Return (X, Y) of the center of cell containing provided text 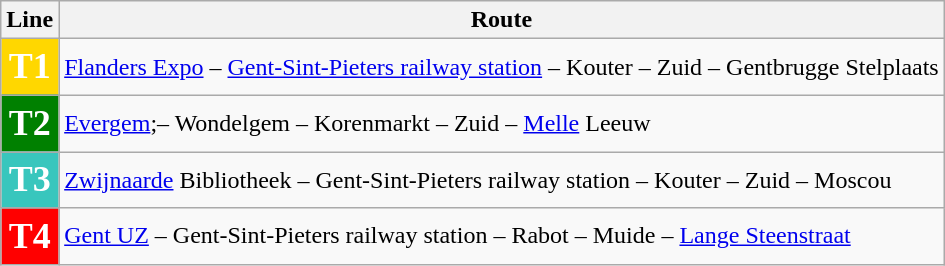
Route (502, 20)
Flanders Expo – Gent-Sint-Pieters railway station – Kouter – Zuid – Gentbrugge Stelplaats (502, 67)
T1 (30, 67)
T2 (30, 123)
T3 (30, 180)
T4 (30, 236)
Evergem;– Wondelgem – Korenmarkt – Zuid – Melle Leeuw (502, 123)
Line (30, 20)
Gent UZ – Gent-Sint-Pieters railway station – Rabot – Muide – Lange Steenstraat (502, 236)
Zwijnaarde Bibliotheek – Gent-Sint-Pieters railway station – Kouter – Zuid – Moscou (502, 180)
